Identify which cell holds the provided text, then report its [x, y] central coordinate. 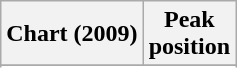
Chart (2009) [72, 34]
Peakposition [189, 34]
